Pinpoint the cell where the given text exists, returning its (x, y) midpoint coordinate. 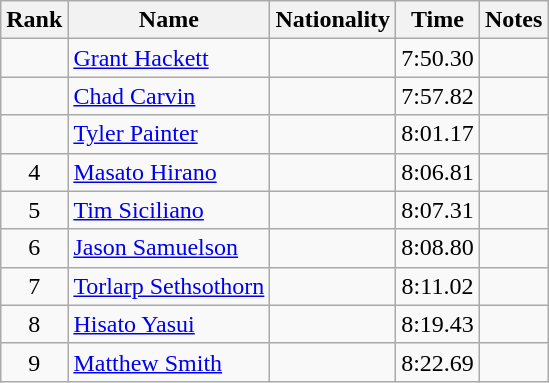
Tim Siciliano (169, 210)
Matthew Smith (169, 362)
8:08.80 (438, 248)
4 (34, 172)
7:50.30 (438, 58)
8:07.31 (438, 210)
Hisato Yasui (169, 324)
8:01.17 (438, 134)
8:06.81 (438, 172)
Masato Hirano (169, 172)
7:57.82 (438, 96)
9 (34, 362)
8:19.43 (438, 324)
Tyler Painter (169, 134)
6 (34, 248)
8:11.02 (438, 286)
Time (438, 20)
8:22.69 (438, 362)
Torlarp Sethsothorn (169, 286)
Grant Hackett (169, 58)
5 (34, 210)
Name (169, 20)
8 (34, 324)
Rank (34, 20)
Jason Samuelson (169, 248)
Chad Carvin (169, 96)
Nationality (333, 20)
7 (34, 286)
Notes (513, 20)
